Locate the cell with the specified text and output its (X, Y) center coordinate. 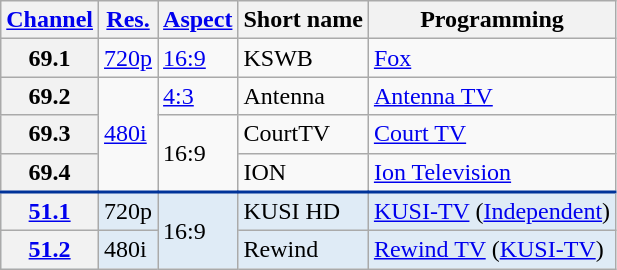
4:3 (198, 96)
Antenna TV (492, 96)
69.2 (50, 96)
69.4 (50, 172)
Aspect (198, 20)
51.1 (50, 212)
Res. (128, 20)
51.2 (50, 250)
69.1 (50, 58)
Rewind TV (KUSI-TV) (492, 250)
69.3 (50, 134)
CourtTV (303, 134)
Fox (492, 58)
KUSI-TV (Independent) (492, 212)
Short name (303, 20)
Ion Television (492, 172)
Channel (50, 20)
KSWB (303, 58)
Antenna (303, 96)
KUSI HD (303, 212)
Rewind (303, 250)
Programming (492, 20)
ION (303, 172)
Court TV (492, 134)
